Identify which cell holds the provided text, then report its (X, Y) central coordinate. 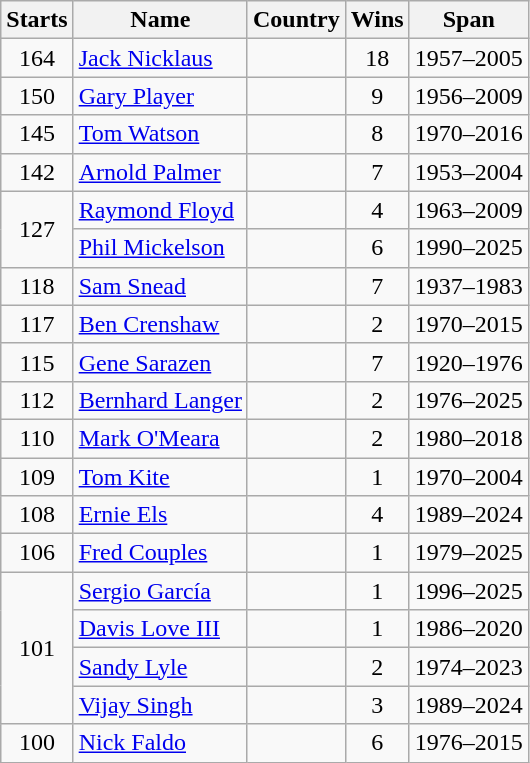
Tom Watson (160, 134)
1956–2009 (468, 96)
1974–2023 (468, 667)
Mark O'Meara (160, 438)
Ben Crenshaw (160, 324)
8 (377, 134)
106 (37, 553)
Ernie Els (160, 515)
Starts (37, 20)
1980–2018 (468, 438)
1963–2009 (468, 210)
1970–2015 (468, 324)
112 (37, 400)
Phil Mickelson (160, 248)
Span (468, 20)
Fred Couples (160, 553)
Gary Player (160, 96)
1976–2025 (468, 400)
9 (377, 96)
164 (37, 58)
1976–2015 (468, 743)
108 (37, 515)
110 (37, 438)
1990–2025 (468, 248)
1970–2004 (468, 477)
1986–2020 (468, 629)
1957–2005 (468, 58)
Country (296, 20)
Nick Faldo (160, 743)
115 (37, 362)
127 (37, 229)
Raymond Floyd (160, 210)
Tom Kite (160, 477)
Sergio García (160, 591)
Name (160, 20)
145 (37, 134)
118 (37, 286)
Davis Love III (160, 629)
109 (37, 477)
1937–1983 (468, 286)
Gene Sarazen (160, 362)
Wins (377, 20)
100 (37, 743)
Jack Nicklaus (160, 58)
1920–1976 (468, 362)
3 (377, 705)
142 (37, 172)
1979–2025 (468, 553)
101 (37, 648)
117 (37, 324)
1970–2016 (468, 134)
1996–2025 (468, 591)
Bernhard Langer (160, 400)
Sam Snead (160, 286)
1953–2004 (468, 172)
18 (377, 58)
Arnold Palmer (160, 172)
Vijay Singh (160, 705)
150 (37, 96)
Sandy Lyle (160, 667)
